Provide the [x, y] coordinate of the cell's center where the given text is located.  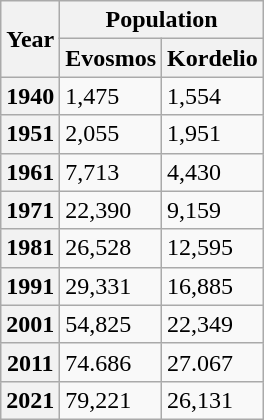
2001 [30, 324]
2,055 [111, 134]
1,951 [213, 134]
74.686 [111, 362]
4,430 [213, 172]
1961 [30, 172]
Year [30, 39]
1971 [30, 210]
26,131 [213, 400]
79,221 [111, 400]
Kordelio [213, 58]
22,349 [213, 324]
Population [162, 20]
16,885 [213, 286]
54,825 [111, 324]
Evosmos [111, 58]
22,390 [111, 210]
2021 [30, 400]
9,159 [213, 210]
1,554 [213, 96]
2011 [30, 362]
1,475 [111, 96]
12,595 [213, 248]
27.067 [213, 362]
7,713 [111, 172]
1951 [30, 134]
26,528 [111, 248]
1991 [30, 286]
29,331 [111, 286]
1940 [30, 96]
1981 [30, 248]
